Provide the (x, y) coordinate of the cell's center where the given text is located.  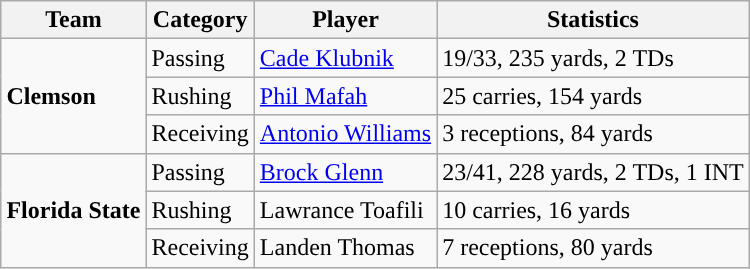
7 receptions, 80 yards (594, 248)
Florida State (74, 210)
25 carries, 154 yards (594, 96)
23/41, 228 yards, 2 TDs, 1 INT (594, 172)
3 receptions, 84 yards (594, 134)
10 carries, 16 yards (594, 210)
19/33, 235 yards, 2 TDs (594, 58)
Statistics (594, 20)
Phil Mafah (345, 96)
Antonio Williams (345, 134)
Cade Klubnik (345, 58)
Landen Thomas (345, 248)
Category (200, 20)
Clemson (74, 96)
Player (345, 20)
Lawrance Toafili (345, 210)
Team (74, 20)
Brock Glenn (345, 172)
